Determine the [x, y] coordinate at the center of the cell enclosing the given text.  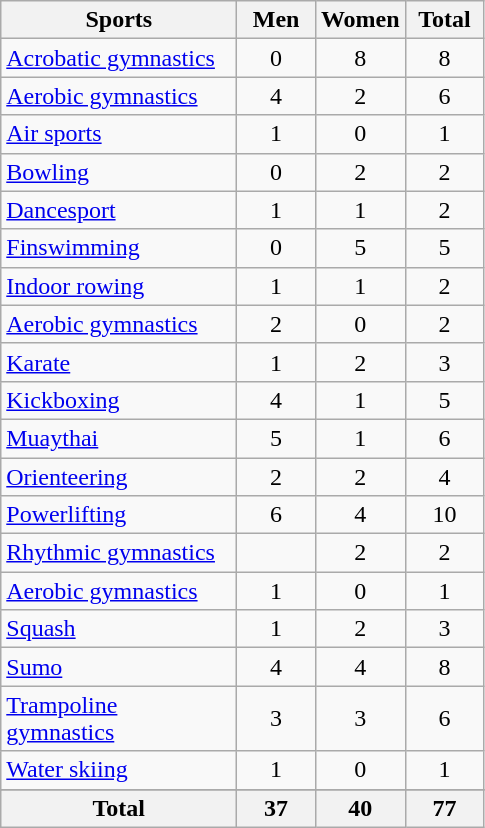
Water skiing [119, 770]
Karate [119, 362]
Powerlifting [119, 515]
Finswimming [119, 248]
Bowling [119, 172]
Kickboxing [119, 400]
Acrobatic gymnastics [119, 58]
Dancesport [119, 210]
Rhythmic gymnastics [119, 553]
Orienteering [119, 477]
40 [360, 808]
77 [444, 808]
Sumo [119, 667]
37 [276, 808]
Sports [119, 20]
Squash [119, 629]
Muaythai [119, 438]
Women [360, 20]
Men [276, 20]
Indoor rowing [119, 286]
10 [444, 515]
Air sports [119, 134]
Trampoline gymnastics [119, 718]
